Detect which cell encompasses the target text, then output its [x, y] center coordinate. 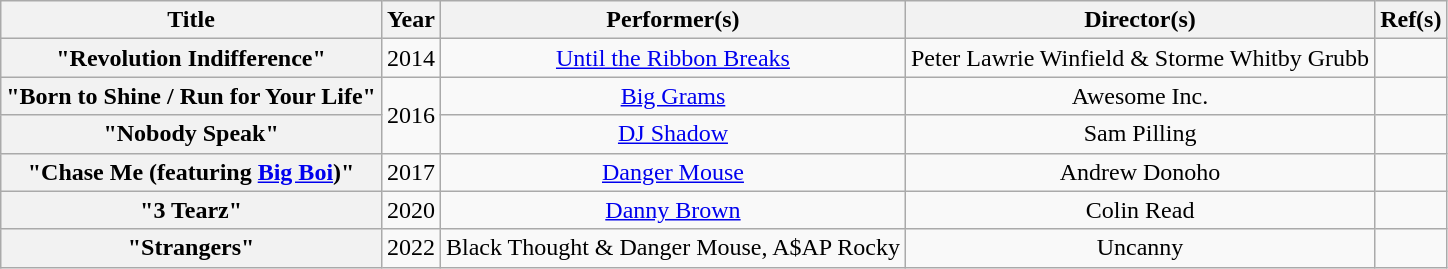
Big Grams [672, 96]
Director(s) [1140, 20]
Until the Ribbon Breaks [672, 58]
"Strangers" [192, 248]
2014 [410, 58]
Colin Read [1140, 210]
Danger Mouse [672, 172]
"Revolution Indifference" [192, 58]
Performer(s) [672, 20]
Title [192, 20]
Black Thought & Danger Mouse, A$AP Rocky [672, 248]
Ref(s) [1411, 20]
"Born to Shine / Run for Your Life" [192, 96]
2022 [410, 248]
2017 [410, 172]
"3 Tearz" [192, 210]
Awesome Inc. [1140, 96]
Peter Lawrie Winfield & Storme Whitby Grubb [1140, 58]
DJ Shadow [672, 134]
"Chase Me (featuring Big Boi)" [192, 172]
Sam Pilling [1140, 134]
Danny Brown [672, 210]
Andrew Donoho [1140, 172]
Uncanny [1140, 248]
"Nobody Speak" [192, 134]
2016 [410, 115]
2020 [410, 210]
Year [410, 20]
